Locate the cell with the specified text and output its (X, Y) center coordinate. 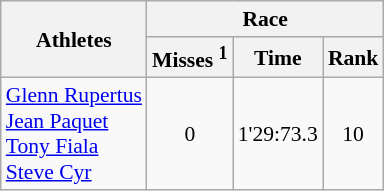
10 (354, 134)
0 (190, 134)
Race (265, 19)
Rank (354, 58)
Glenn RupertusJean PaquetTony FialaSteve Cyr (74, 134)
Misses 1 (190, 58)
Time (278, 58)
1'29:73.3 (278, 134)
Athletes (74, 40)
